Determine the (x, y) coordinate at the center of the cell enclosing the given text.  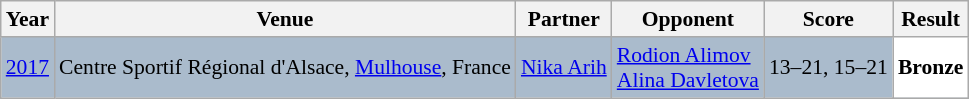
Venue (285, 19)
Opponent (688, 19)
Partner (564, 19)
13–21, 15–21 (828, 68)
Bronze (931, 68)
Nika Arih (564, 68)
Score (828, 19)
Centre Sportif Régional d'Alsace, Mulhouse, France (285, 68)
Result (931, 19)
2017 (28, 68)
Year (28, 19)
Rodion Alimov Alina Davletova (688, 68)
